Provide the [X, Y] coordinate of the cell's center where the given text is located.  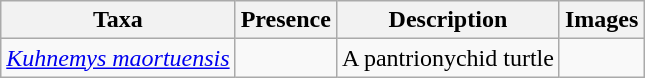
A pantrionychid turtle [448, 58]
Taxa [118, 20]
Presence [286, 20]
Description [448, 20]
Images [601, 20]
Kuhnemys maortuensis [118, 58]
